Identify which cell holds the provided text, then report its (X, Y) central coordinate. 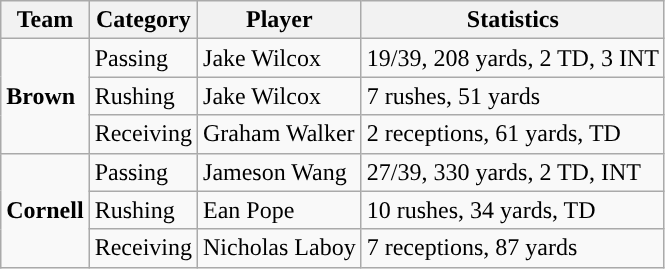
7 rushes, 51 yards (512, 96)
19/39, 208 yards, 2 TD, 3 INT (512, 58)
Statistics (512, 20)
Player (280, 20)
Nicholas Laboy (280, 248)
Brown (45, 96)
Cornell (45, 210)
Category (143, 20)
Graham Walker (280, 134)
Team (45, 20)
2 receptions, 61 yards, TD (512, 134)
7 receptions, 87 yards (512, 248)
27/39, 330 yards, 2 TD, INT (512, 172)
10 rushes, 34 yards, TD (512, 210)
Ean Pope (280, 210)
Jameson Wang (280, 172)
